Provide the [X, Y] coordinate of the cell's center where the given text is located.  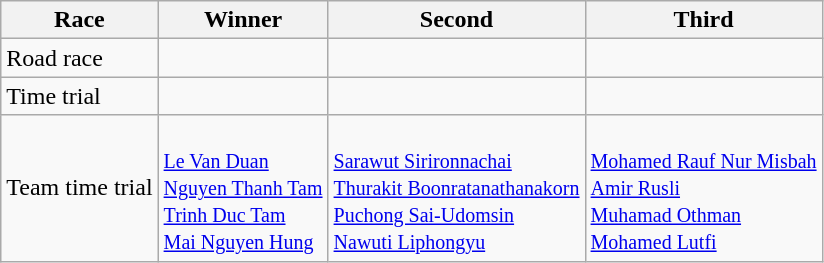
Second [456, 20]
Race [80, 20]
Winner [243, 20]
Third [704, 20]
Team time trial [80, 188]
Sarawut SirironnachaiThurakit BoonratanathanakornPuchong Sai-UdomsinNawuti Liphongyu [456, 188]
Le Van DuanNguyen Thanh TamTrinh Duc TamMai Nguyen Hung [243, 188]
Time trial [80, 96]
Mohamed Rauf Nur MisbahAmir RusliMuhamad OthmanMohamed Lutfi [704, 188]
Road race [80, 58]
